From the cell containing the given text, extract its center point as [x, y] coordinate. 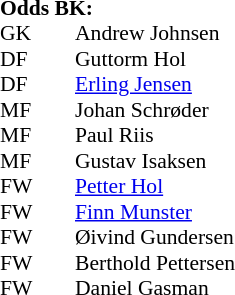
Johan Schrøder [155, 110]
Øivind Gundersen [155, 237]
Berthold Pettersen [155, 263]
Guttorm Hol [155, 59]
Andrew Johnsen [155, 33]
Petter Hol [155, 187]
Erling Jensen [155, 85]
Gustav Isaksen [155, 161]
Finn Munster [155, 212]
GK [19, 33]
Paul Riis [155, 135]
